Find where the given text appears and provide that cell's center as [X, Y] coordinate. 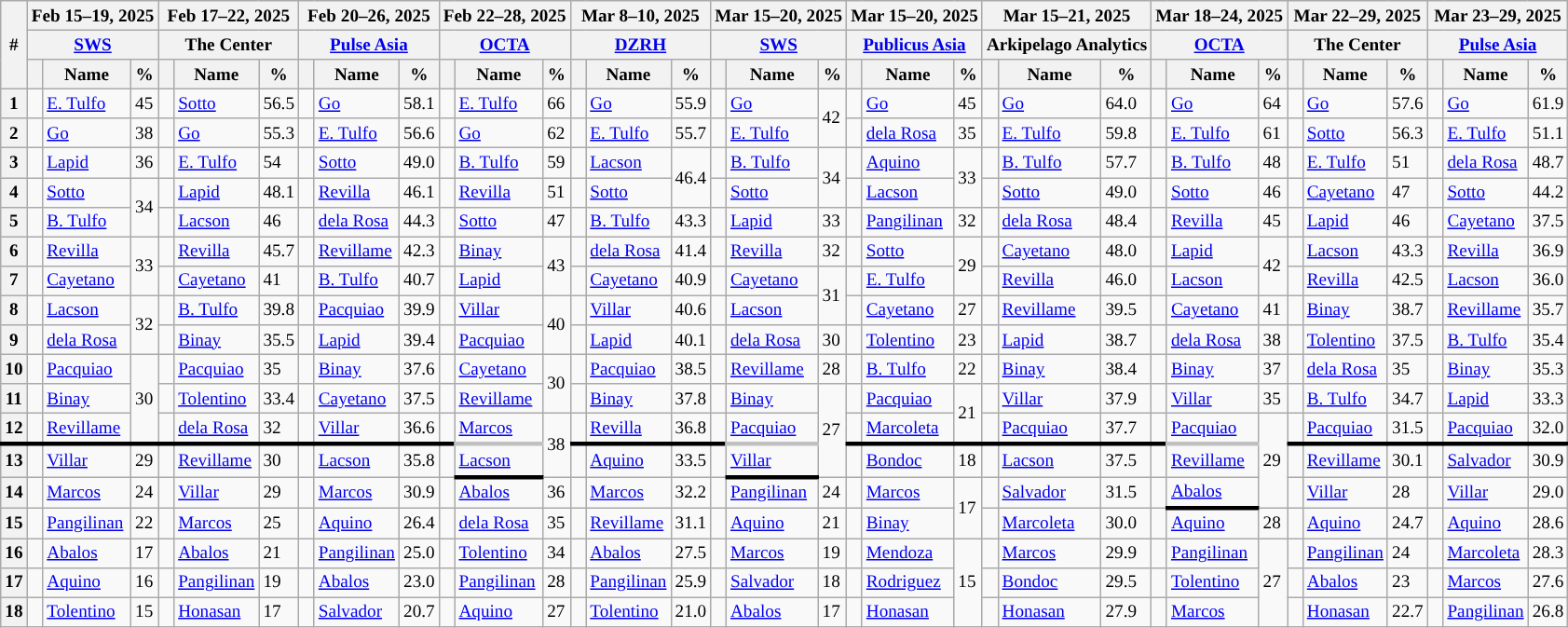
40 [557, 324]
Feb 17–22, 2025 [229, 16]
55.9 [691, 103]
48 [1273, 163]
32.2 [691, 492]
43 [557, 266]
27.5 [691, 553]
30.1 [1407, 460]
14 [14, 492]
25 [280, 522]
45.7 [280, 252]
DZRH [641, 45]
30.0 [1126, 522]
33.4 [280, 399]
61.9 [1548, 103]
25.9 [691, 582]
12 [14, 429]
55.7 [691, 133]
29.0 [1548, 492]
39.5 [1126, 310]
58.1 [419, 103]
38.5 [691, 369]
Feb 22–28, 2025 [505, 16]
Mar 23–29, 2025 [1498, 16]
42.3 [419, 252]
10 [14, 369]
42.5 [1407, 280]
56.6 [419, 133]
48.7 [1548, 163]
37.8 [691, 399]
6 [14, 252]
66 [557, 103]
23.0 [419, 582]
37.6 [419, 369]
Mar 8–10, 2025 [641, 16]
57.6 [1407, 103]
37 [1273, 369]
38.4 [1126, 369]
2 [14, 133]
44.2 [1548, 192]
31.1 [691, 522]
35.3 [1548, 369]
40.9 [691, 280]
35.4 [1548, 340]
35.5 [280, 340]
56.5 [280, 103]
36.9 [1548, 252]
51.1 [1548, 133]
44.3 [419, 222]
40.1 [691, 340]
56.3 [1407, 133]
1 [14, 103]
35.8 [419, 460]
29.9 [1126, 553]
11 [14, 399]
27.9 [1126, 612]
Feb 15–19, 2025 [93, 16]
54 [280, 163]
34.7 [1407, 399]
20.7 [419, 612]
26.4 [419, 522]
48.4 [1126, 222]
62 [557, 133]
28.3 [1548, 553]
13 [14, 460]
59.8 [1126, 133]
Mar 22–29, 2025 [1358, 16]
29.5 [1126, 582]
46.4 [691, 177]
24.7 [1407, 522]
4 [14, 192]
25.0 [419, 553]
39.4 [419, 340]
36.0 [1548, 280]
9 [14, 340]
# [14, 45]
37.7 [1126, 429]
Publicus Asia [915, 45]
61 [1273, 133]
41.4 [691, 252]
46.1 [419, 192]
33.5 [691, 460]
55.3 [280, 133]
39.9 [419, 310]
33.3 [1548, 399]
48.1 [280, 192]
7 [14, 280]
37.9 [1126, 399]
Arkipelago Analytics [1066, 45]
36.6 [419, 429]
Feb 20–26, 2025 [369, 16]
Mar 15–21, 2025 [1066, 16]
32.0 [1548, 429]
22.7 [1407, 612]
40.7 [419, 280]
35.7 [1548, 310]
64.0 [1126, 103]
3 [14, 163]
Mar 18–24, 2025 [1220, 16]
36.8 [691, 429]
64 [1273, 103]
8 [14, 310]
Mendoza [907, 553]
48.0 [1126, 252]
59 [557, 163]
28.6 [1548, 522]
Rodriguez [907, 582]
27.6 [1548, 582]
26.8 [1548, 612]
5 [14, 222]
40.6 [691, 310]
39.8 [280, 310]
31 [833, 294]
57.7 [1126, 163]
21.0 [691, 612]
46.0 [1126, 280]
